Search for the cell housing the specified text and yield its [x, y] center coordinate. 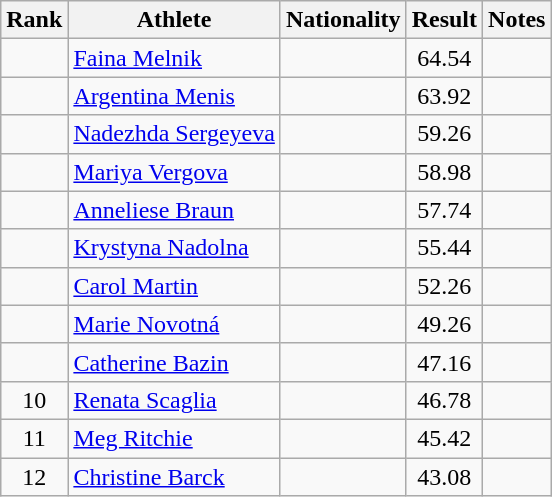
43.08 [444, 477]
46.78 [444, 400]
10 [34, 400]
52.26 [444, 286]
Marie Novotná [174, 324]
Mariya Vergova [174, 172]
55.44 [444, 248]
Carol Martin [174, 286]
Christine Barck [174, 477]
Faina Melnik [174, 58]
Athlete [174, 20]
Nationality [343, 20]
49.26 [444, 324]
57.74 [444, 210]
Nadezhda Sergeyeva [174, 134]
Meg Ritchie [174, 438]
Catherine Bazin [174, 362]
Argentina Menis [174, 96]
Result [444, 20]
11 [34, 438]
59.26 [444, 134]
64.54 [444, 58]
Renata Scaglia [174, 400]
45.42 [444, 438]
Rank [34, 20]
47.16 [444, 362]
63.92 [444, 96]
12 [34, 477]
Anneliese Braun [174, 210]
Notes [517, 20]
58.98 [444, 172]
Krystyna Nadolna [174, 248]
